Return (X, Y) of the center of cell containing provided text 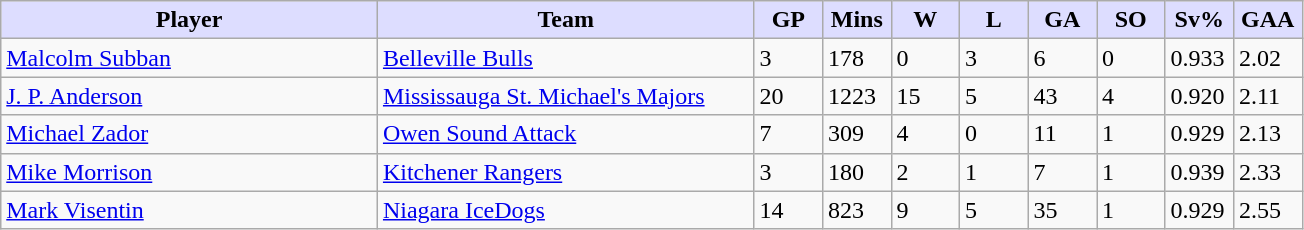
11 (1062, 134)
Niagara IceDogs (566, 210)
0.939 (1199, 172)
35 (1062, 210)
2.55 (1268, 210)
0.920 (1199, 96)
2 (925, 172)
W (925, 20)
2.13 (1268, 134)
2.33 (1268, 172)
309 (857, 134)
43 (1062, 96)
Belleville Bulls (566, 58)
15 (925, 96)
6 (1062, 58)
GAA (1268, 20)
Mins (857, 20)
Team (566, 20)
Michael Zador (190, 134)
Mike Morrison (190, 172)
Owen Sound Attack (566, 134)
Player (190, 20)
Mark Visentin (190, 210)
178 (857, 58)
Mississauga St. Michael's Majors (566, 96)
2.11 (1268, 96)
GA (1062, 20)
0.933 (1199, 58)
Kitchener Rangers (566, 172)
180 (857, 172)
20 (788, 96)
9 (925, 210)
2.02 (1268, 58)
823 (857, 210)
Malcolm Subban (190, 58)
14 (788, 210)
J. P. Anderson (190, 96)
SO (1130, 20)
L (994, 20)
1223 (857, 96)
Sv% (1199, 20)
GP (788, 20)
